Capture the cell that displays the provided text and extract its (X, Y) central coordinate. 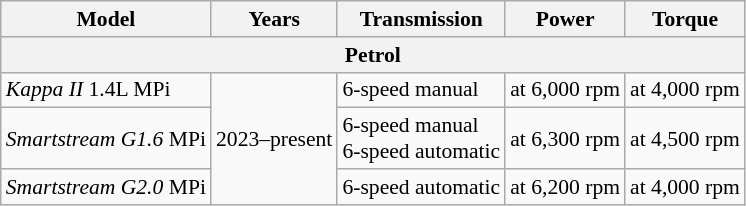
at 6,300 rpm (565, 138)
2023–present (274, 138)
Power (565, 19)
6-speed manual6-speed automatic (421, 138)
Kappa II 1.4L MPi (106, 90)
6-speed automatic (421, 187)
Model (106, 19)
Petrol (373, 55)
Smartstream G2.0 MPi (106, 187)
6-speed manual (421, 90)
at 4,500 rpm (685, 138)
at 6,200 rpm (565, 187)
Transmission (421, 19)
Years (274, 19)
Smartstream G1.6 MPi (106, 138)
at 6,000 rpm (565, 90)
Torque (685, 19)
